Detect which cell encompasses the target text, then output its (X, Y) center coordinate. 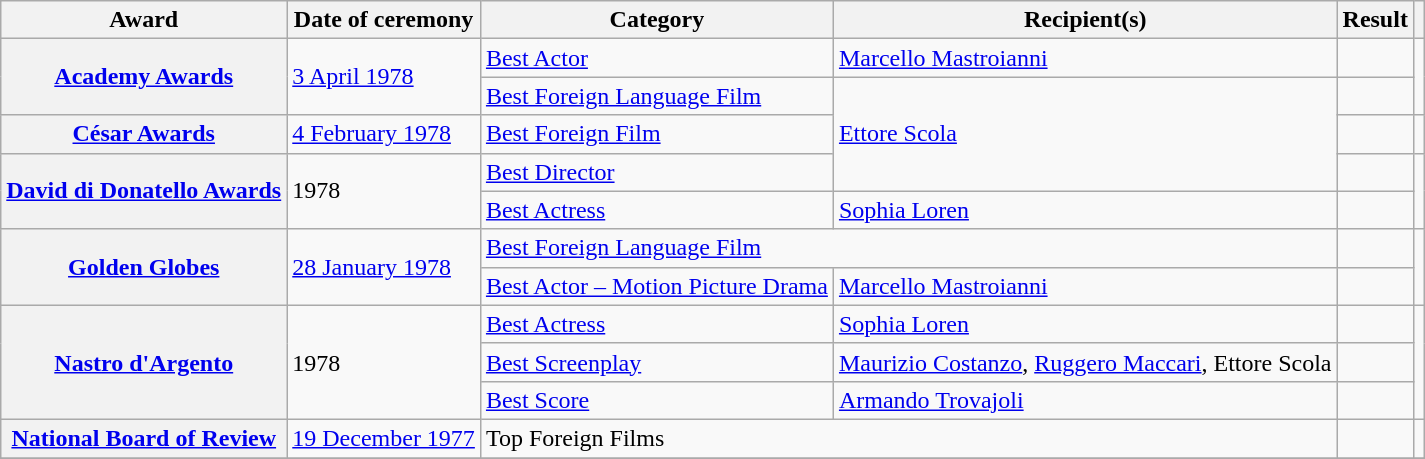
Armando Trovajoli (1085, 400)
Recipient(s) (1085, 20)
Nastro d'Argento (144, 362)
Best Foreign Film (656, 134)
Best Director (656, 172)
David di Donatello Awards (144, 191)
César Awards (144, 134)
Award (144, 20)
Golden Globes (144, 267)
Best Screenplay (656, 362)
3 April 1978 (384, 77)
Date of ceremony (384, 20)
Result (1375, 20)
19 December 1977 (384, 438)
Academy Awards (144, 77)
Best Actor – Motion Picture Drama (656, 286)
Category (656, 20)
Ettore Scola (1085, 134)
Best Actor (656, 58)
National Board of Review (144, 438)
Top Foreign Films (908, 438)
28 January 1978 (384, 267)
4 February 1978 (384, 134)
Maurizio Costanzo, Ruggero Maccari, Ettore Scola (1085, 362)
Best Score (656, 400)
